Output the [X, Y] coordinate of the center of the cell containing the given text.  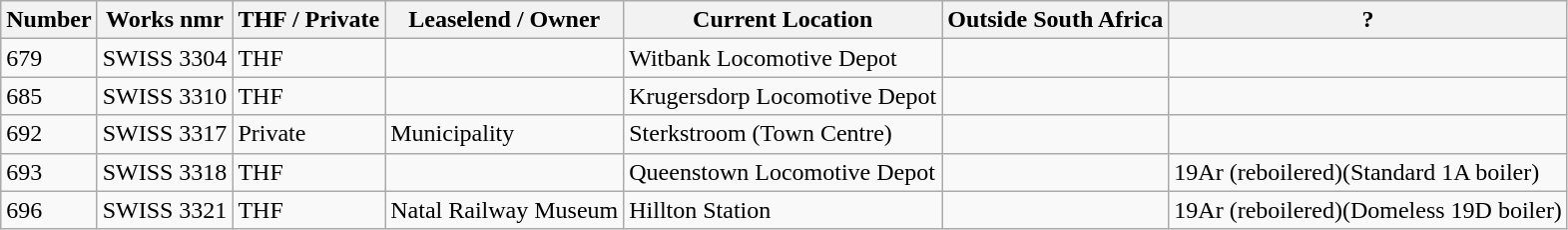
693 [49, 172]
Queenstown Locomotive Depot [783, 172]
THF / Private [309, 20]
SWISS 3318 [165, 172]
SWISS 3304 [165, 58]
Outside South Africa [1056, 20]
Works nmr [165, 20]
19Ar (reboilered)(Standard 1A boiler) [1368, 172]
Private [309, 134]
Witbank Locomotive Depot [783, 58]
Current Location [783, 20]
Municipality [505, 134]
19Ar (reboilered)(Domeless 19D boiler) [1368, 210]
SWISS 3317 [165, 134]
692 [49, 134]
696 [49, 210]
Krugersdorp Locomotive Depot [783, 96]
679 [49, 58]
SWISS 3321 [165, 210]
Natal Railway Museum [505, 210]
685 [49, 96]
Sterkstroom (Town Centre) [783, 134]
SWISS 3310 [165, 96]
Leaselend / Owner [505, 20]
Number [49, 20]
Hillton Station [783, 210]
? [1368, 20]
